Return [x, y] of the center of cell containing provided text 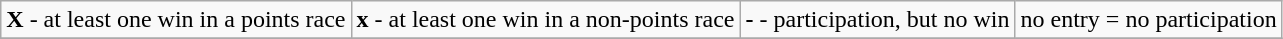
X - at least one win in a points race [176, 20]
- - participation, but no win [878, 20]
no entry = no participation [1148, 20]
x - at least one win in a non-points race [546, 20]
